Identify which cell holds the provided text, then report its (x, y) central coordinate. 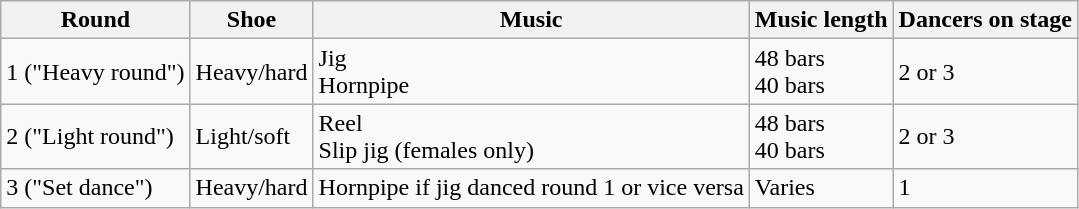
Round (96, 20)
Dancers on stage (985, 20)
ReelSlip jig (females only) (531, 136)
Varies (821, 188)
Music length (821, 20)
Light/soft (252, 136)
Shoe (252, 20)
Music (531, 20)
1 (985, 188)
Hornpipe if jig danced round 1 or vice versa (531, 188)
1 ("Heavy round") (96, 72)
JigHornpipe (531, 72)
3 ("Set dance") (96, 188)
2 ("Light round") (96, 136)
